For the text-containing cell, return its midpoint in (x, y) coordinate format. 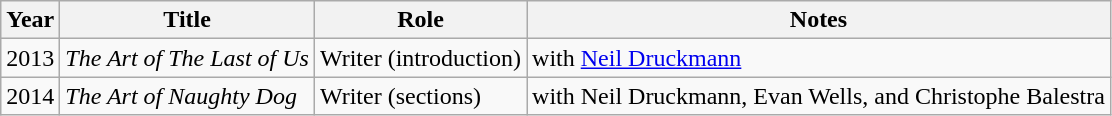
Writer (introduction) (420, 58)
Writer (sections) (420, 96)
with Neil Druckmann, Evan Wells, and Christophe Balestra (819, 96)
The Art of The Last of Us (188, 58)
Title (188, 20)
Notes (819, 20)
with Neil Druckmann (819, 58)
Year (30, 20)
The Art of Naughty Dog (188, 96)
Role (420, 20)
2013 (30, 58)
2014 (30, 96)
